Search for the cell housing the specified text and yield its (x, y) center coordinate. 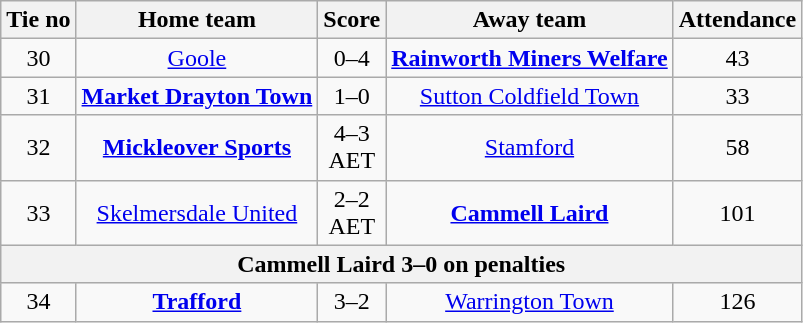
Attendance (737, 20)
Market Drayton Town (197, 96)
58 (737, 148)
126 (737, 302)
Score (352, 20)
Skelmersdale United (197, 212)
Stamford (530, 148)
Trafford (197, 302)
Rainworth Miners Welfare (530, 58)
32 (38, 148)
2–2AET (352, 212)
Home team (197, 20)
4–3AET (352, 148)
Sutton Coldfield Town (530, 96)
Away team (530, 20)
31 (38, 96)
Warrington Town (530, 302)
Mickleover Sports (197, 148)
30 (38, 58)
1–0 (352, 96)
101 (737, 212)
0–4 (352, 58)
Cammell Laird 3–0 on penalties (402, 264)
3–2 (352, 302)
34 (38, 302)
Cammell Laird (530, 212)
43 (737, 58)
Tie no (38, 20)
Goole (197, 58)
